Determine the (X, Y) coordinate at the center of the cell enclosing the given text.  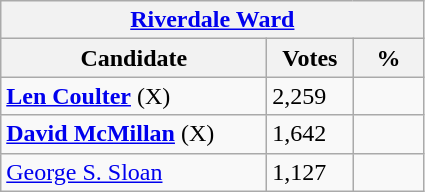
Len Coulter (X) (134, 96)
George S. Sloan (134, 172)
% (388, 58)
Riverdale Ward (212, 20)
2,259 (310, 96)
Candidate (134, 58)
1,127 (310, 172)
David McMillan (X) (134, 134)
1,642 (310, 134)
Votes (310, 58)
